Scan for the cell matching the given text and deliver its [X, Y] coordinate at center. 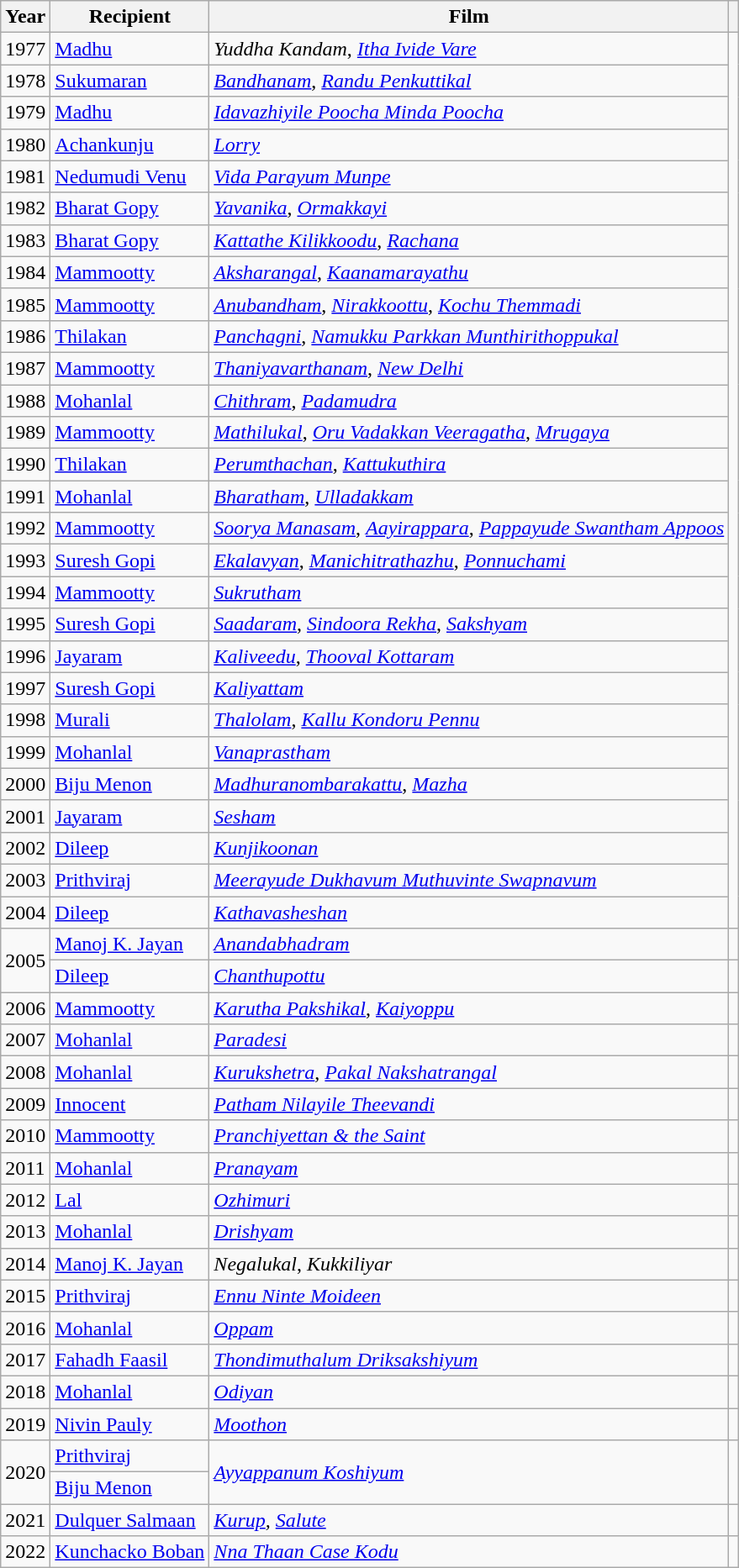
2006 [25, 1008]
1977 [25, 49]
2020 [25, 1472]
Kattathe Kilikkoodu, Rachana [469, 240]
2003 [25, 880]
1992 [25, 529]
1993 [25, 560]
Kunjikoonan [469, 848]
2001 [25, 816]
Chithram, Padamudra [469, 401]
Ekalavyan, Manichitrathazhu, Ponnuchami [469, 560]
Kurukshetra, Pakal Nakshatrangal [469, 1072]
Kathavasheshan [469, 912]
2013 [25, 1232]
2000 [25, 784]
Nna Thaan Case Kodu [469, 1552]
Vida Parayum Munpe [469, 176]
Kurup, Salute [469, 1520]
1999 [25, 752]
Anubandham, Nirakkoottu, Kochu Themmadi [469, 304]
Bharatham, Ulladakkam [469, 497]
1995 [25, 624]
2008 [25, 1072]
1981 [25, 176]
Achankunju [129, 145]
Aksharangal, Kaanamarayathu [469, 272]
Odiyan [469, 1392]
2017 [25, 1360]
Panchagni, Namukku Parkkan Munthirithoppukal [469, 336]
2021 [25, 1520]
Ennu Ninte Moideen [469, 1296]
2010 [25, 1136]
Ozhimuri [469, 1200]
Idavazhiyile Poocha Minda Poocha [469, 113]
Negalukal, Kukkiliyar [469, 1264]
Drishyam [469, 1232]
Kaliyattam [469, 688]
2016 [25, 1328]
Innocent [129, 1104]
Bandhanam, Randu Penkuttikal [469, 81]
Recipient [129, 17]
Kaliveedu, Thooval Kottaram [469, 656]
1997 [25, 688]
Chanthupottu [469, 976]
Thaniyavarthanam, New Delhi [469, 368]
1996 [25, 656]
Anandabhadram [469, 944]
Madhuranombarakattu, Mazha [469, 784]
Karutha Pakshikal, Kaiyoppu [469, 1008]
Kunchacko Boban [129, 1552]
Sesham [469, 816]
1994 [25, 592]
2009 [25, 1104]
Yuddha Kandam, Itha Ivide Vare [469, 49]
1990 [25, 465]
2014 [25, 1264]
Meerayude Dukhavum Muthuvinte Swapnavum [469, 880]
Pranayam [469, 1168]
1988 [25, 401]
1980 [25, 145]
Oppam [469, 1328]
Lal [129, 1200]
1983 [25, 240]
1986 [25, 336]
Lorry [469, 145]
1982 [25, 208]
1991 [25, 497]
Film [469, 17]
Yavanika, Ormakkayi [469, 208]
2007 [25, 1040]
1984 [25, 272]
Sukrutham [469, 592]
2004 [25, 912]
1998 [25, 720]
2005 [25, 960]
Paradesi [469, 1040]
Year [25, 17]
1987 [25, 368]
Vanaprastham [469, 752]
2002 [25, 848]
Thalolam, Kallu Kondoru Pennu [469, 720]
Fahadh Faasil [129, 1360]
2011 [25, 1168]
Nivin Pauly [129, 1424]
2018 [25, 1392]
2015 [25, 1296]
2022 [25, 1552]
2012 [25, 1200]
2019 [25, 1424]
Patham Nilayile Theevandi [469, 1104]
Dulquer Salmaan [129, 1520]
Ayyappanum Koshiyum [469, 1472]
Soorya Manasam, Aayirappara, Pappayude Swantham Appoos [469, 529]
1979 [25, 113]
Saadaram, Sindoora Rekha, Sakshyam [469, 624]
Pranchiyettan & the Saint [469, 1136]
Moothon [469, 1424]
Nedumudi Venu [129, 176]
1985 [25, 304]
Thondimuthalum Driksakshiyum [469, 1360]
Murali [129, 720]
1989 [25, 433]
Sukumaran [129, 81]
Perumthachan, Kattukuthira [469, 465]
1978 [25, 81]
Mathilukal, Oru Vadakkan Veeragatha, Mrugaya [469, 433]
